Locate the cell with the specified text and output its [X, Y] center coordinate. 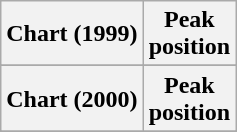
Chart (1999) [72, 34]
Chart (2000) [72, 98]
